Identify which cell holds the provided text, then report its [x, y] central coordinate. 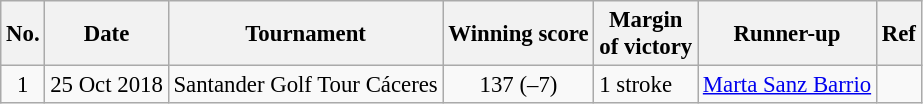
No. [23, 34]
Marginof victory [646, 34]
25 Oct 2018 [106, 85]
Ref [898, 34]
Runner-up [788, 34]
Santander Golf Tour Cáceres [306, 85]
Winning score [518, 34]
Date [106, 34]
Tournament [306, 34]
Marta Sanz Barrio [788, 85]
137 (–7) [518, 85]
1 stroke [646, 85]
1 [23, 85]
